From the cell containing the given text, extract its center point as [X, Y] coordinate. 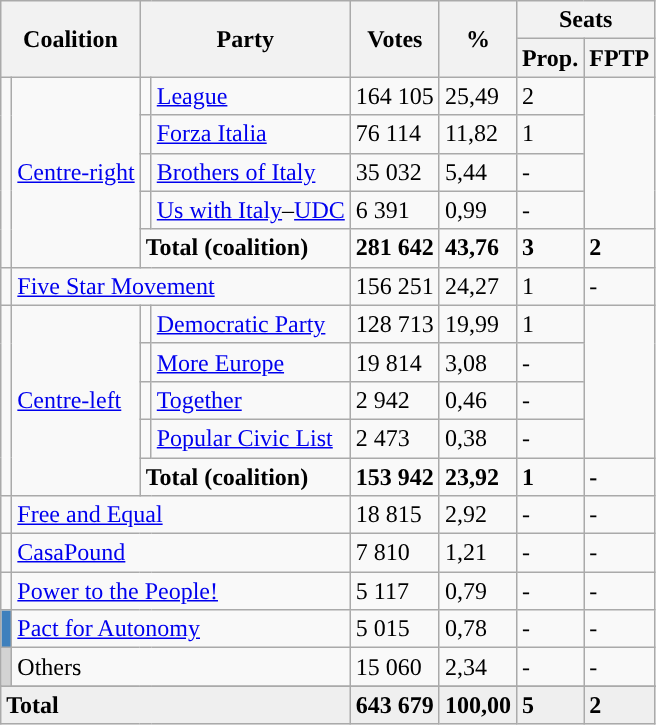
League [250, 96]
2 942 [394, 400]
3 [550, 248]
7 810 [394, 553]
Pact for Autonomy [181, 629]
2,34 [478, 667]
Power to the People! [181, 591]
0,46 [478, 400]
More Europe [250, 362]
100,00 [478, 705]
Votes [394, 39]
Brothers of Italy [250, 172]
6 391 [394, 210]
Forza Italia [250, 134]
15 060 [394, 667]
2,92 [478, 515]
Party [245, 39]
CasaPound [181, 553]
643 679 [394, 705]
Centre-right [76, 172]
43,76 [478, 248]
Centre-left [76, 400]
0,79 [478, 591]
156 251 [394, 286]
0,99 [478, 210]
24,27 [478, 286]
Others [181, 667]
19 814 [394, 362]
0,38 [478, 438]
128 713 [394, 324]
5 015 [394, 629]
5 117 [394, 591]
2 473 [394, 438]
19,99 [478, 324]
11,82 [478, 134]
3,08 [478, 362]
281 642 [394, 248]
1,21 [478, 553]
% [478, 39]
Democratic Party [250, 324]
0,78 [478, 629]
23,92 [478, 477]
Prop. [550, 58]
153 942 [394, 477]
Us with Italy–UDC [250, 210]
25,49 [478, 96]
18 815 [394, 515]
Total [176, 705]
Coalition [70, 39]
5,44 [478, 172]
Seats [585, 20]
Popular Civic List [250, 438]
5 [550, 705]
76 114 [394, 134]
35 032 [394, 172]
Together [250, 400]
Free and Equal [181, 515]
FPTP [620, 58]
164 105 [394, 96]
Five Star Movement [181, 286]
